Provide the (X, Y) coordinate of the cell's center where the given text is located.  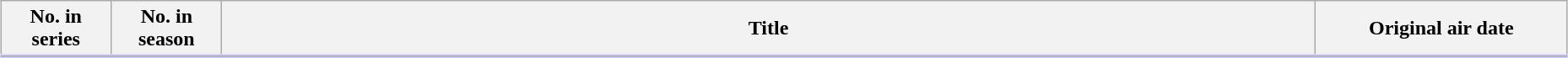
No. in series (56, 29)
Original air date (1441, 29)
Title (768, 29)
No. in season (167, 29)
